Identify which cell holds the provided text, then report its [X, Y] central coordinate. 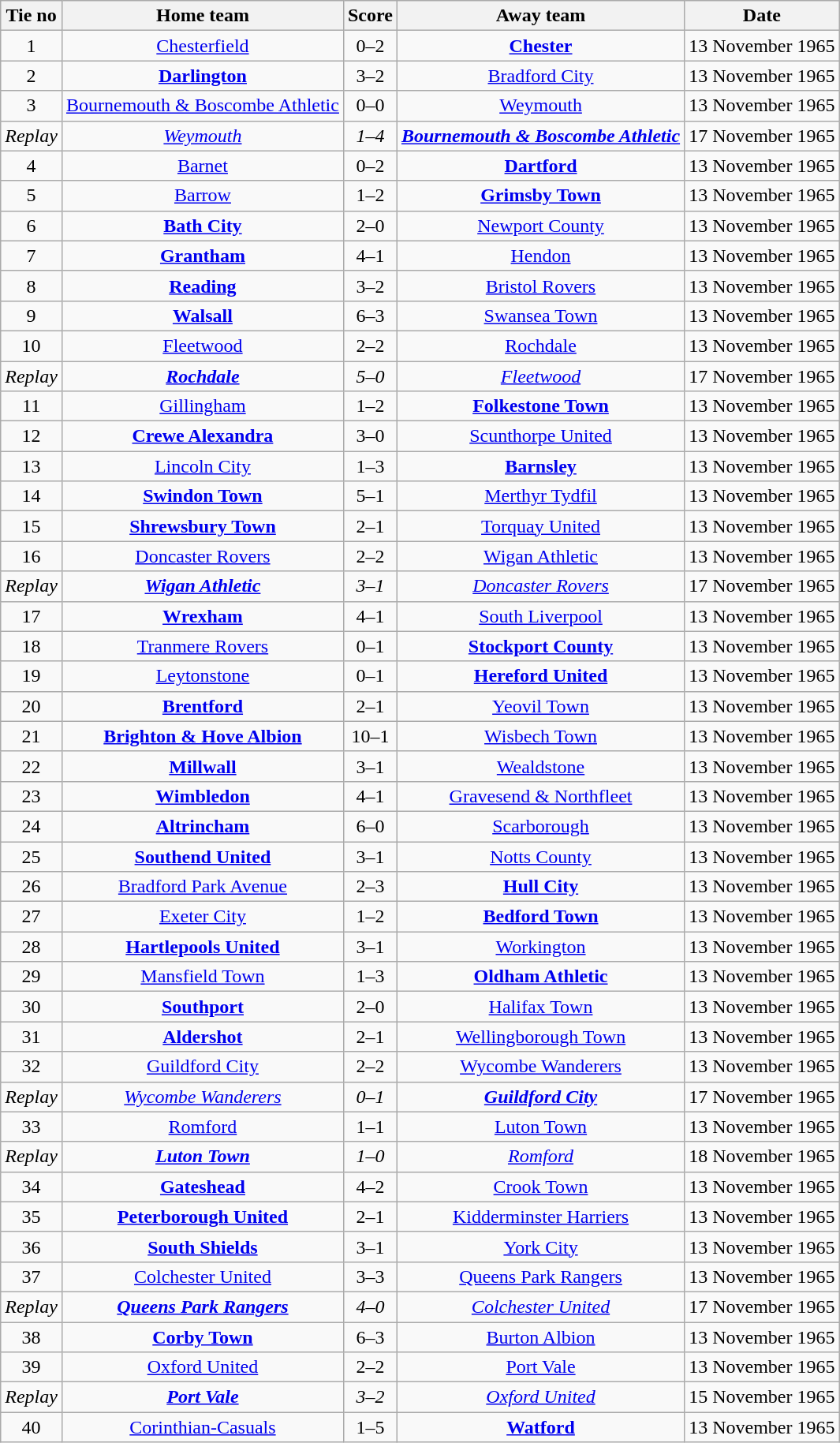
30 [32, 1007]
Stockport County [540, 646]
3–0 [370, 436]
Swansea Town [540, 316]
Scarborough [540, 826]
Barnet [202, 166]
Altrincham [202, 826]
Walsall [202, 316]
Kidderminster Harriers [540, 1217]
Hartlepools United [202, 947]
33 [32, 1127]
York City [540, 1247]
6 [32, 226]
13 [32, 466]
Wimbledon [202, 796]
34 [32, 1187]
Bedford Town [540, 917]
Corby Town [202, 1337]
3–3 [370, 1277]
1–5 [370, 1427]
Lincoln City [202, 466]
Aldershot [202, 1037]
Grimsby Town [540, 196]
Brighton & Hove Albion [202, 736]
Home team [202, 16]
Merthyr Tydfil [540, 496]
Crook Town [540, 1187]
Tie no [32, 16]
37 [32, 1277]
4–2 [370, 1187]
14 [32, 496]
2 [32, 76]
15 November 1965 [762, 1397]
Bath City [202, 226]
29 [32, 977]
Notts County [540, 856]
Dartford [540, 166]
3 [32, 106]
Crewe Alexandra [202, 436]
Watford [540, 1427]
Wisbech Town [540, 736]
Tranmere Rovers [202, 646]
6–0 [370, 826]
38 [32, 1337]
Millwall [202, 766]
10–1 [370, 736]
8 [32, 286]
Shrewsbury Town [202, 526]
Southend United [202, 856]
0–0 [370, 106]
Chester [540, 46]
Leytonstone [202, 676]
1–4 [370, 136]
Southport [202, 1007]
Chesterfield [202, 46]
Date [762, 16]
36 [32, 1247]
10 [32, 346]
Burton Albion [540, 1337]
5–1 [370, 496]
Corinthian-Casuals [202, 1427]
Gravesend & Northfleet [540, 796]
Grantham [202, 256]
2–3 [370, 887]
39 [32, 1367]
Halifax Town [540, 1007]
Swindon Town [202, 496]
4 [32, 166]
19 [32, 676]
26 [32, 887]
Workington [540, 947]
South Liverpool [540, 616]
Hull City [540, 887]
32 [32, 1067]
Away team [540, 16]
Gateshead [202, 1187]
Bristol Rovers [540, 286]
Gillingham [202, 406]
28 [32, 947]
5–0 [370, 376]
31 [32, 1037]
Folkestone Town [540, 406]
23 [32, 796]
1 [32, 46]
Peterborough United [202, 1217]
22 [32, 766]
17 [32, 616]
Oldham Athletic [540, 977]
21 [32, 736]
Wealdstone [540, 766]
11 [32, 406]
5 [32, 196]
Exeter City [202, 917]
12 [32, 436]
Wrexham [202, 616]
1–0 [370, 1157]
Wellingborough Town [540, 1037]
9 [32, 316]
4–0 [370, 1307]
Barrow [202, 196]
Bradford Park Avenue [202, 887]
Score [370, 16]
Reading [202, 286]
27 [32, 917]
40 [32, 1427]
Brentford [202, 706]
1–1 [370, 1127]
Barnsley [540, 466]
Newport County [540, 226]
15 [32, 526]
20 [32, 706]
Hendon [540, 256]
Yeovil Town [540, 706]
Mansfield Town [202, 977]
7 [32, 256]
18 November 1965 [762, 1157]
Bradford City [540, 76]
16 [32, 556]
Torquay United [540, 526]
25 [32, 856]
18 [32, 646]
Scunthorpe United [540, 436]
Darlington [202, 76]
24 [32, 826]
35 [32, 1217]
Hereford United [540, 676]
South Shields [202, 1247]
